Extract the [X, Y] coordinate from the center of the cell holding the provided text.  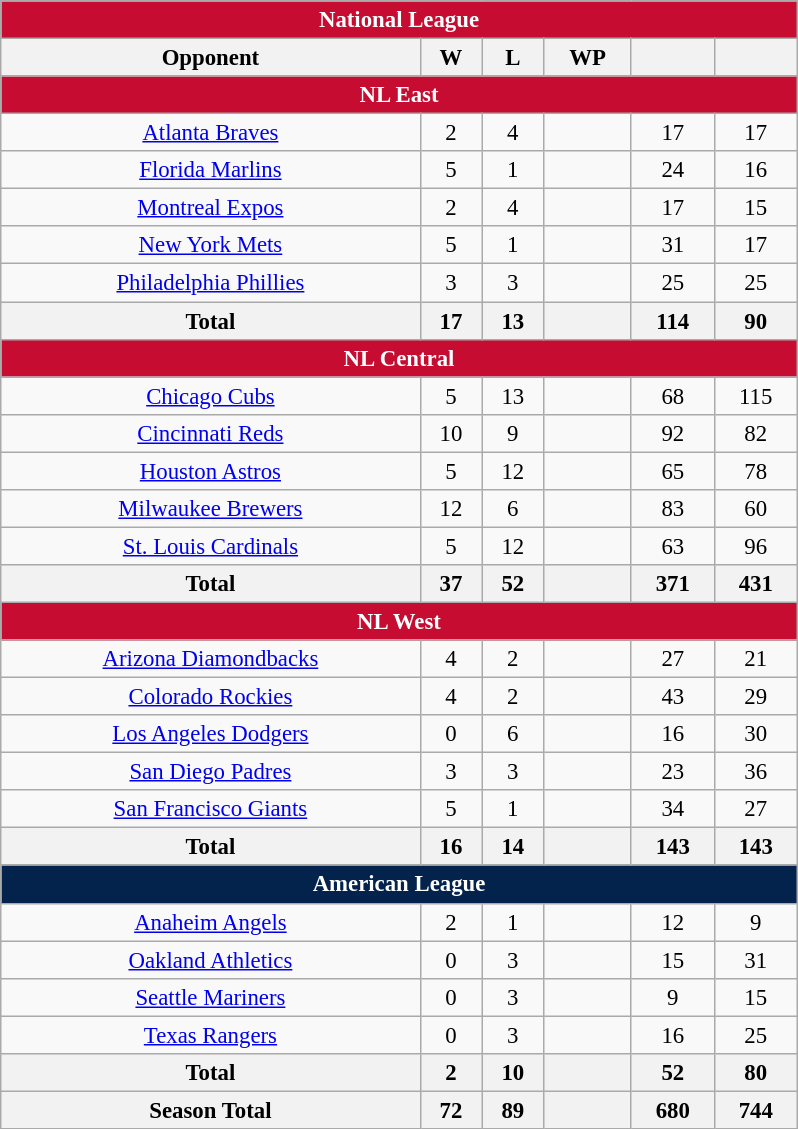
680 [672, 1110]
Opponent [210, 57]
80 [756, 1072]
National League [399, 20]
83 [672, 508]
Milwaukee Brewers [210, 508]
36 [756, 772]
115 [756, 396]
89 [513, 1110]
Cincinnati Reds [210, 433]
96 [756, 546]
American League [399, 884]
72 [451, 1110]
Florida Marlins [210, 170]
NL East [399, 95]
San Francisco Giants [210, 809]
68 [672, 396]
W [451, 57]
114 [672, 321]
21 [756, 659]
24 [672, 170]
NL West [399, 621]
90 [756, 321]
34 [672, 809]
St. Louis Cardinals [210, 546]
65 [672, 471]
Chicago Cubs [210, 396]
37 [451, 584]
43 [672, 696]
82 [756, 433]
14 [513, 847]
New York Mets [210, 245]
NL Central [399, 358]
L [513, 57]
Arizona Diamondbacks [210, 659]
Season Total [210, 1110]
30 [756, 734]
Atlanta Braves [210, 133]
Philadelphia Phillies [210, 283]
Los Angeles Dodgers [210, 734]
Houston Astros [210, 471]
78 [756, 471]
29 [756, 696]
60 [756, 508]
Colorado Rockies [210, 696]
63 [672, 546]
744 [756, 1110]
431 [756, 584]
23 [672, 772]
Montreal Expos [210, 208]
92 [672, 433]
Oakland Athletics [210, 960]
371 [672, 584]
Texas Rangers [210, 1035]
Anaheim Angels [210, 922]
WP [588, 57]
San Diego Padres [210, 772]
Seattle Mariners [210, 997]
